Determine the [X, Y] coordinate at the center of the cell enclosing the given text.  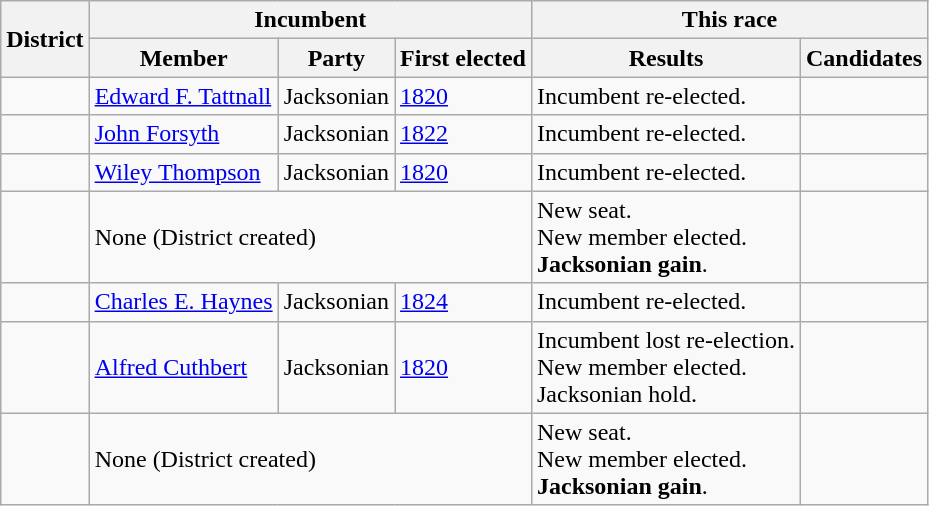
1824 [462, 302]
Wiley Thompson [184, 172]
Results [666, 58]
Member [184, 58]
Candidates [864, 58]
Party [336, 58]
First elected [462, 58]
District [45, 39]
Edward F. Tattnall [184, 96]
John Forsyth [184, 134]
Charles E. Haynes [184, 302]
1822 [462, 134]
This race [729, 20]
Incumbent [310, 20]
Alfred Cuthbert [184, 367]
Incumbent lost re-election.New member elected.Jacksonian hold. [666, 367]
